Scan for the cell matching the given text and deliver its (x, y) coordinate at center. 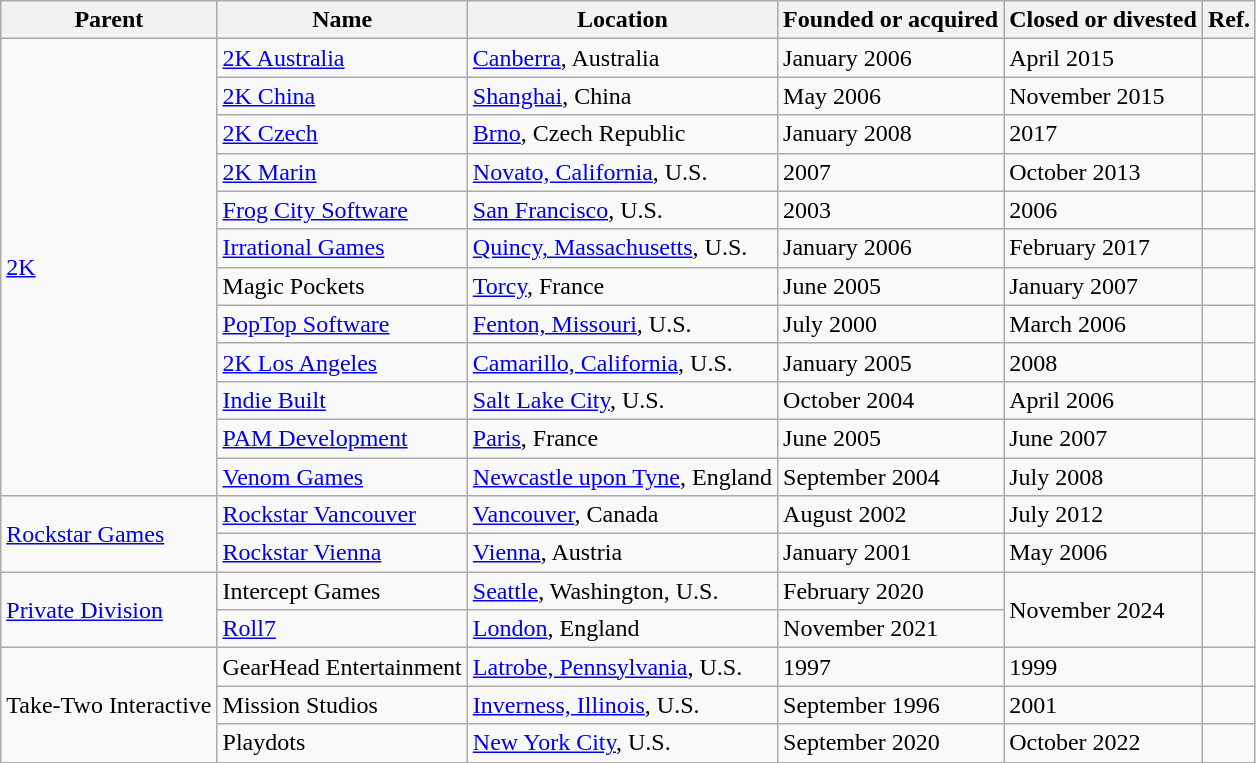
September 2004 (891, 477)
San Francisco, U.S. (622, 210)
2K China (342, 96)
GearHead Entertainment (342, 667)
November 2024 (1104, 610)
Take-Two Interactive (109, 705)
January 2001 (891, 553)
Parent (109, 20)
November 2015 (1104, 96)
Private Division (109, 610)
Irrational Games (342, 248)
2001 (1104, 705)
1997 (891, 667)
January 2005 (891, 362)
Quincy, Massachusetts, U.S. (622, 248)
2008 (1104, 362)
Magic Pockets (342, 286)
January 2007 (1104, 286)
1999 (1104, 667)
Newcastle upon Tyne, England (622, 477)
January 2008 (891, 134)
Closed or divested (1104, 20)
September 1996 (891, 705)
Novato, California, U.S. (622, 172)
August 2002 (891, 515)
Mission Studios (342, 705)
Intercept Games (342, 591)
Venom Games (342, 477)
New York City, U.S. (622, 743)
February 2020 (891, 591)
Founded or acquired (891, 20)
2003 (891, 210)
Rockstar Games (109, 534)
Ref. (1228, 20)
April 2006 (1104, 400)
March 2006 (1104, 324)
October 2013 (1104, 172)
Brno, Czech Republic (622, 134)
2K (109, 268)
2K Czech (342, 134)
2K Los Angeles (342, 362)
Rockstar Vancouver (342, 515)
September 2020 (891, 743)
Inverness, Illinois, U.S. (622, 705)
Canberra, Australia (622, 58)
October 2004 (891, 400)
Paris, France (622, 438)
Latrobe, Pennsylvania, U.S. (622, 667)
Camarillo, California, U.S. (622, 362)
April 2015 (1104, 58)
2K Australia (342, 58)
Vancouver, Canada (622, 515)
2017 (1104, 134)
Frog City Software (342, 210)
PAM Development (342, 438)
July 2008 (1104, 477)
Location (622, 20)
2006 (1104, 210)
Shanghai, China (622, 96)
Playdots (342, 743)
Seattle, Washington, U.S. (622, 591)
PopTop Software (342, 324)
Roll7 (342, 629)
February 2017 (1104, 248)
2007 (891, 172)
October 2022 (1104, 743)
November 2021 (891, 629)
Fenton, Missouri, U.S. (622, 324)
June 2007 (1104, 438)
Indie Built (342, 400)
Rockstar Vienna (342, 553)
Salt Lake City, U.S. (622, 400)
Name (342, 20)
Torcy, France (622, 286)
London, England (622, 629)
July 2000 (891, 324)
2K Marin (342, 172)
July 2012 (1104, 515)
Vienna, Austria (622, 553)
